For the text-containing cell, return its midpoint in [x, y] coordinate format. 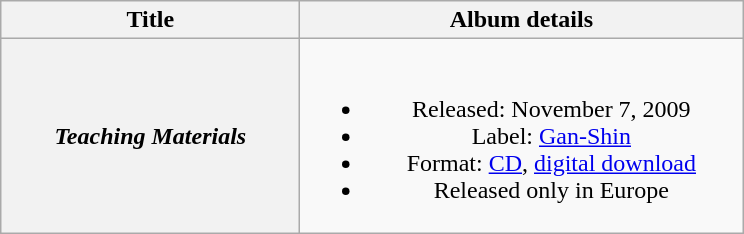
Released: November 7, 2009Label: Gan-ShinFormat: CD, digital downloadReleased only in Europe [522, 136]
Teaching Materials [150, 136]
Title [150, 20]
Album details [522, 20]
